Search for the cell housing the specified text and yield its (X, Y) center coordinate. 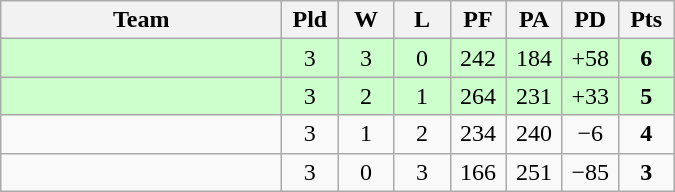
−85 (590, 172)
4 (646, 134)
251 (534, 172)
PD (590, 20)
Pts (646, 20)
264 (478, 96)
234 (478, 134)
W (366, 20)
PA (534, 20)
−6 (590, 134)
184 (534, 58)
+33 (590, 96)
Team (142, 20)
6 (646, 58)
166 (478, 172)
231 (534, 96)
L (422, 20)
Pld (310, 20)
PF (478, 20)
242 (478, 58)
5 (646, 96)
240 (534, 134)
+58 (590, 58)
